Capture the cell that displays the provided text and extract its (x, y) central coordinate. 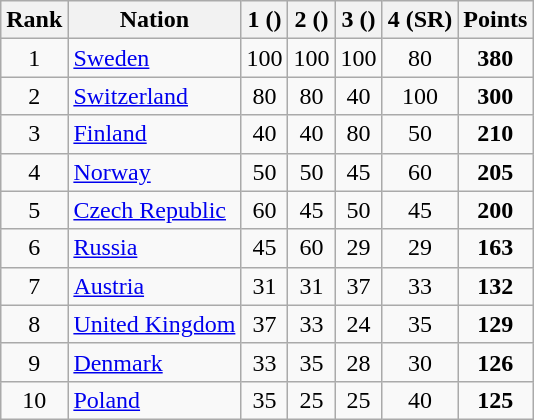
132 (496, 286)
24 (358, 324)
30 (420, 362)
210 (496, 134)
126 (496, 362)
5 (34, 210)
Finland (154, 134)
United Kingdom (154, 324)
Czech Republic (154, 210)
28 (358, 362)
3 () (358, 20)
Points (496, 20)
4 (34, 172)
380 (496, 58)
6 (34, 248)
2 () (312, 20)
125 (496, 400)
10 (34, 400)
7 (34, 286)
1 () (264, 20)
Denmark (154, 362)
Sweden (154, 58)
2 (34, 96)
Rank (34, 20)
Nation (154, 20)
Poland (154, 400)
300 (496, 96)
205 (496, 172)
129 (496, 324)
4 (SR) (420, 20)
163 (496, 248)
Switzerland (154, 96)
9 (34, 362)
Norway (154, 172)
8 (34, 324)
200 (496, 210)
Russia (154, 248)
1 (34, 58)
Austria (154, 286)
3 (34, 134)
